From the cell containing the given text, extract its center point as (x, y) coordinate. 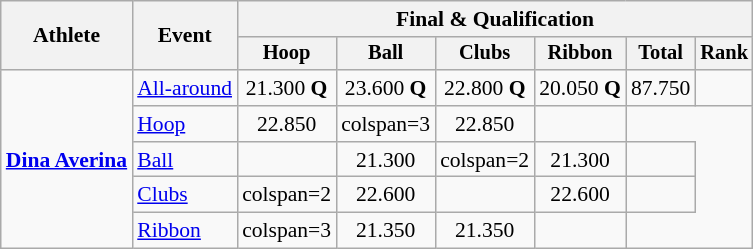
23.600 Q (386, 88)
20.050 Q (580, 88)
Athlete (66, 36)
All-around (184, 88)
21.300 Q (286, 88)
87.750 (660, 88)
Dina Averina (66, 159)
22.800 Q (484, 88)
Event (184, 36)
Total (660, 54)
Final & Qualification (495, 19)
Rank (724, 54)
